Capture the cell that displays the provided text and extract its (X, Y) central coordinate. 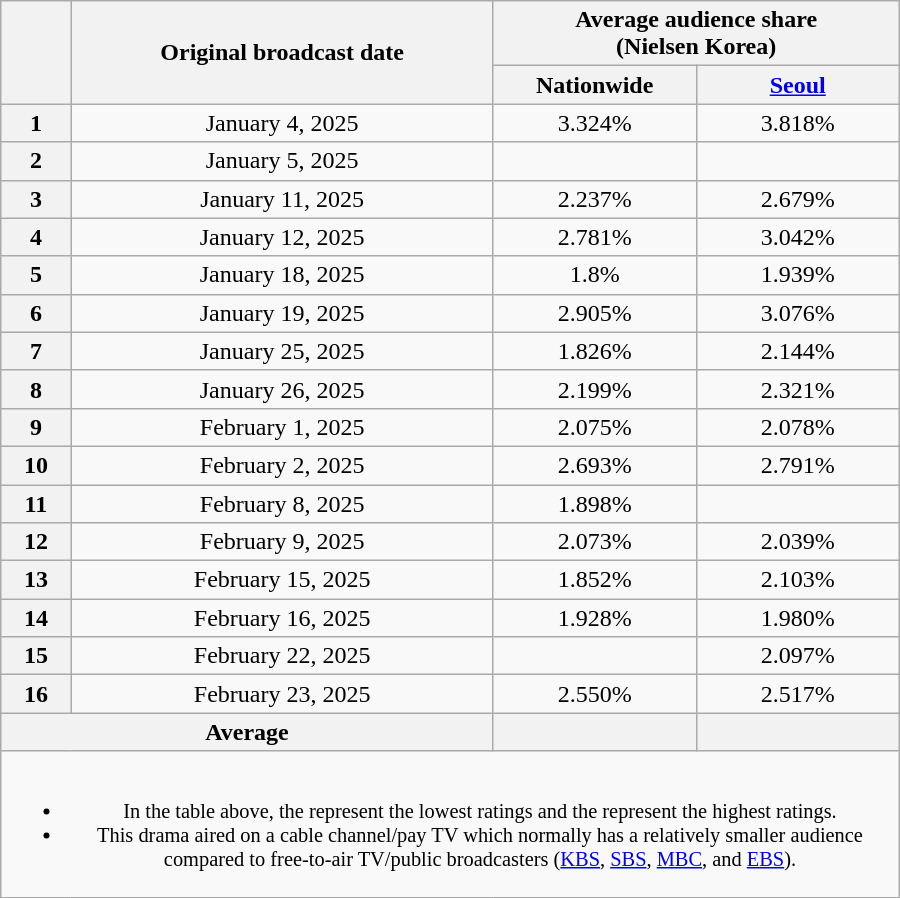
7 (36, 351)
6 (36, 313)
Average audience share(Nielsen Korea) (696, 34)
Original broadcast date (282, 52)
5 (36, 275)
February 2, 2025 (282, 465)
2.693% (594, 465)
1.898% (594, 503)
2.199% (594, 389)
February 15, 2025 (282, 580)
11 (36, 503)
2.781% (594, 237)
2 (36, 161)
1 (36, 123)
February 23, 2025 (282, 694)
January 4, 2025 (282, 123)
1.939% (798, 275)
3.076% (798, 313)
February 16, 2025 (282, 618)
2.103% (798, 580)
February 8, 2025 (282, 503)
January 19, 2025 (282, 313)
2.550% (594, 694)
January 26, 2025 (282, 389)
2.078% (798, 427)
2.075% (594, 427)
13 (36, 580)
1.980% (798, 618)
2.791% (798, 465)
Seoul (798, 85)
1.852% (594, 580)
Nationwide (594, 85)
9 (36, 427)
8 (36, 389)
12 (36, 542)
4 (36, 237)
January 5, 2025 (282, 161)
15 (36, 656)
3.042% (798, 237)
2.321% (798, 389)
2.144% (798, 351)
3 (36, 199)
10 (36, 465)
February 22, 2025 (282, 656)
January 18, 2025 (282, 275)
1.928% (594, 618)
January 12, 2025 (282, 237)
3.324% (594, 123)
14 (36, 618)
2.237% (594, 199)
16 (36, 694)
1.8% (594, 275)
2.679% (798, 199)
2.073% (594, 542)
Average (247, 732)
February 1, 2025 (282, 427)
January 11, 2025 (282, 199)
February 9, 2025 (282, 542)
2.517% (798, 694)
2.905% (594, 313)
1.826% (594, 351)
January 25, 2025 (282, 351)
2.039% (798, 542)
2.097% (798, 656)
3.818% (798, 123)
